Detect which cell encompasses the target text, then output its (x, y) center coordinate. 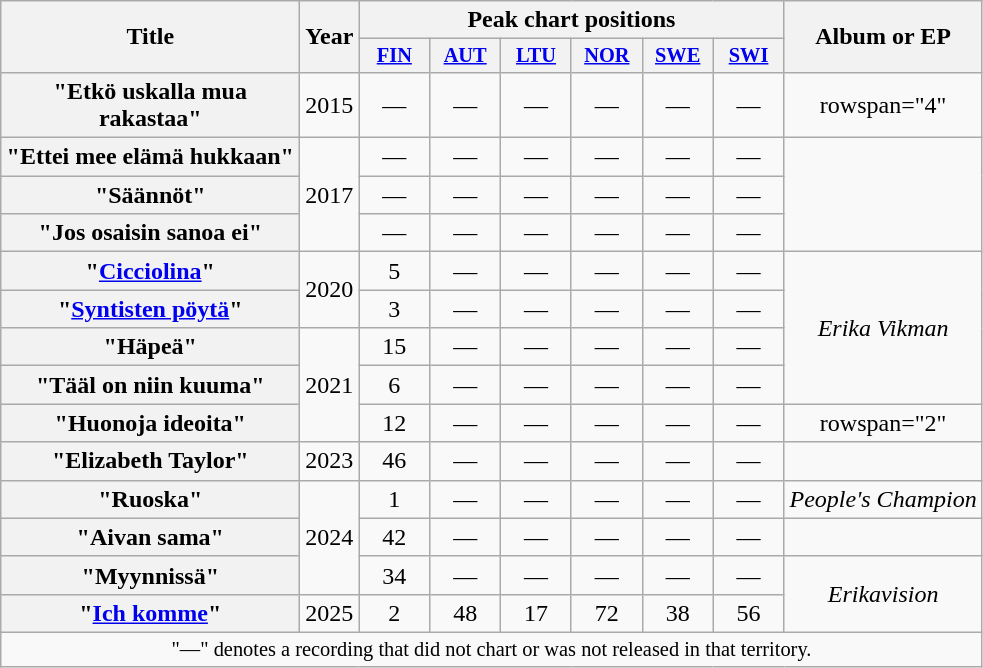
LTU (536, 56)
"Tääl on niin kuuma" (150, 385)
2015 (330, 104)
72 (606, 613)
2 (394, 613)
"Etkö uskalla mua rakastaa" (150, 104)
SWE (678, 56)
"Ich komme" (150, 613)
"Syntisten pöytä" (150, 309)
"—" denotes a recording that did not chart or was not released in that territory. (492, 649)
1 (394, 499)
2023 (330, 461)
2020 (330, 290)
rowspan="2" (883, 423)
Peak chart positions (572, 20)
"Myynnissä" (150, 575)
42 (394, 537)
"Häpeä" (150, 347)
15 (394, 347)
rowspan="4" (883, 104)
"Ettei mee elämä hukkaan" (150, 157)
17 (536, 613)
56 (748, 613)
48 (466, 613)
Album or EP (883, 37)
NOR (606, 56)
FIN (394, 56)
SWI (748, 56)
"Cicciolina" (150, 271)
2021 (330, 385)
"Huonoja ideoita" (150, 423)
"Elizabeth Taylor" (150, 461)
Title (150, 37)
Erikavision (883, 594)
Erika Vikman (883, 328)
People's Champion (883, 499)
34 (394, 575)
5 (394, 271)
46 (394, 461)
2017 (330, 195)
38 (678, 613)
"Säännöt" (150, 195)
12 (394, 423)
"Jos osaisin sanoa ei" (150, 233)
AUT (466, 56)
2025 (330, 613)
6 (394, 385)
2024 (330, 537)
Year (330, 37)
3 (394, 309)
"Ruoska" (150, 499)
"Aivan sama" (150, 537)
